Find where the given text appears and provide that cell's center as (x, y) coordinate. 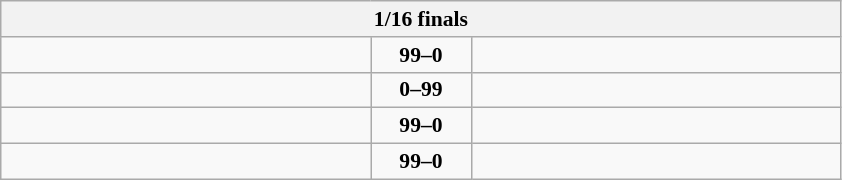
0–99 (421, 90)
1/16 finals (421, 19)
